Return [x, y] of the center of cell containing provided text 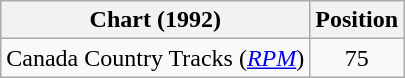
Canada Country Tracks (RPM) [156, 58]
Position [357, 20]
Chart (1992) [156, 20]
75 [357, 58]
